Determine the (X, Y) coordinate at the center of the cell enclosing the given text.  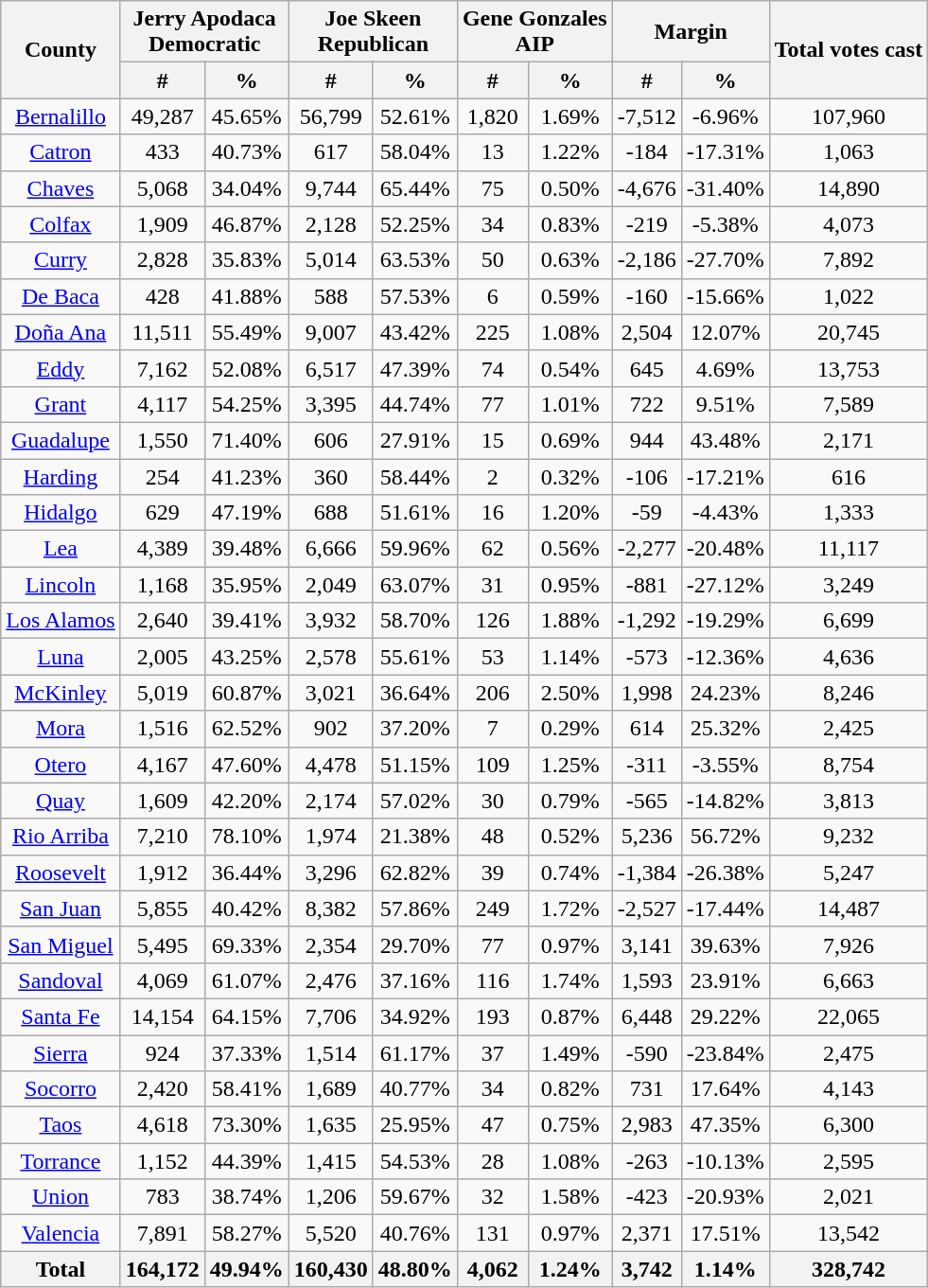
-1,384 (647, 873)
7,892 (849, 260)
7,589 (849, 404)
25.32% (725, 729)
-565 (647, 801)
1.49% (569, 1053)
40.42% (246, 909)
-6.96% (725, 116)
55.61% (414, 657)
47.19% (246, 513)
County (61, 49)
34.04% (246, 188)
Union (61, 1197)
614 (647, 729)
2,354 (331, 944)
53 (492, 657)
Hidalgo (61, 513)
3,296 (331, 873)
Joe SkeenRepublican (373, 32)
3,932 (331, 621)
225 (492, 332)
7,926 (849, 944)
58.04% (414, 152)
0.83% (569, 224)
0.50% (569, 188)
-160 (647, 296)
8,246 (849, 693)
Curry (61, 260)
1.20% (569, 513)
1,998 (647, 693)
-31.40% (725, 188)
0.59% (569, 296)
944 (647, 440)
1.01% (569, 404)
41.23% (246, 476)
52.61% (414, 116)
41.88% (246, 296)
16 (492, 513)
Total (61, 1269)
3,395 (331, 404)
0.54% (569, 368)
-573 (647, 657)
1.88% (569, 621)
39.41% (246, 621)
193 (492, 1016)
2,049 (331, 585)
35.83% (246, 260)
2,476 (331, 980)
64.15% (246, 1016)
-26.38% (725, 873)
54.25% (246, 404)
2,021 (849, 1197)
45.65% (246, 116)
1,152 (163, 1161)
7,706 (331, 1016)
63.53% (414, 260)
57.53% (414, 296)
2,371 (647, 1233)
-219 (647, 224)
783 (163, 1197)
0.82% (569, 1089)
42.20% (246, 801)
40.73% (246, 152)
-3.55% (725, 765)
17.64% (725, 1089)
Harding (61, 476)
43.48% (725, 440)
61.17% (414, 1053)
57.86% (414, 909)
29.70% (414, 944)
7,210 (163, 837)
2,174 (331, 801)
71.40% (246, 440)
35.95% (246, 585)
-10.13% (725, 1161)
5,855 (163, 909)
-17.44% (725, 909)
24.23% (725, 693)
249 (492, 909)
3,742 (647, 1269)
1.22% (569, 152)
-2,186 (647, 260)
48.80% (414, 1269)
254 (163, 476)
428 (163, 296)
Sierra (61, 1053)
9.51% (725, 404)
9,232 (849, 837)
-263 (647, 1161)
58.41% (246, 1089)
6,448 (647, 1016)
0.95% (569, 585)
17.51% (725, 1233)
Socorro (61, 1089)
-1,292 (647, 621)
Bernalillo (61, 116)
1,689 (331, 1089)
1.74% (569, 980)
49.94% (246, 1269)
5,236 (647, 837)
1,333 (849, 513)
-17.31% (725, 152)
50 (492, 260)
-590 (647, 1053)
57.02% (414, 801)
1,514 (331, 1053)
1,593 (647, 980)
6,300 (849, 1125)
9,744 (331, 188)
0.74% (569, 873)
206 (492, 693)
39 (492, 873)
11,117 (849, 549)
2,983 (647, 1125)
433 (163, 152)
1,168 (163, 585)
0.63% (569, 260)
Luna (61, 657)
3,021 (331, 693)
116 (492, 980)
4,069 (163, 980)
52.25% (414, 224)
-19.29% (725, 621)
Quay (61, 801)
14,154 (163, 1016)
25.95% (414, 1125)
1,550 (163, 440)
617 (331, 152)
2,005 (163, 657)
McKinley (61, 693)
55.49% (246, 332)
5,520 (331, 1233)
1.69% (569, 116)
Total votes cast (849, 49)
13,753 (849, 368)
51.61% (414, 513)
-4.43% (725, 513)
54.53% (414, 1161)
4,143 (849, 1089)
Jerry ApodacaDemocratic (204, 32)
69.33% (246, 944)
-423 (647, 1197)
4,389 (163, 549)
-20.93% (725, 1197)
1,415 (331, 1161)
1,912 (163, 873)
-5.38% (725, 224)
722 (647, 404)
59.67% (414, 1197)
4,636 (849, 657)
Otero (61, 765)
20,745 (849, 332)
1,635 (331, 1125)
2,504 (647, 332)
6,517 (331, 368)
Doña Ana (61, 332)
4,062 (492, 1269)
5,247 (849, 873)
Taos (61, 1125)
109 (492, 765)
1,022 (849, 296)
924 (163, 1053)
3,813 (849, 801)
Guadalupe (61, 440)
131 (492, 1233)
52.08% (246, 368)
Gene GonzalesAIP (534, 32)
7,162 (163, 368)
63.07% (414, 585)
2,420 (163, 1089)
43.42% (414, 332)
0.75% (569, 1125)
58.44% (414, 476)
902 (331, 729)
2,595 (849, 1161)
30 (492, 801)
62.52% (246, 729)
5,014 (331, 260)
Colfax (61, 224)
-4,676 (647, 188)
Grant (61, 404)
13 (492, 152)
62.82% (414, 873)
1.24% (569, 1269)
Margin (691, 32)
1,909 (163, 224)
2 (492, 476)
34.92% (414, 1016)
44.39% (246, 1161)
-2,527 (647, 909)
2.50% (569, 693)
37 (492, 1053)
2,171 (849, 440)
62 (492, 549)
7,891 (163, 1233)
47.35% (725, 1125)
6,663 (849, 980)
-311 (647, 765)
126 (492, 621)
164,172 (163, 1269)
645 (647, 368)
51.15% (414, 765)
59.96% (414, 549)
11,511 (163, 332)
8,382 (331, 909)
31 (492, 585)
San Juan (61, 909)
-106 (647, 476)
San Miguel (61, 944)
36.64% (414, 693)
58.27% (246, 1233)
-59 (647, 513)
Santa Fe (61, 1016)
2,828 (163, 260)
Torrance (61, 1161)
688 (331, 513)
160,430 (331, 1269)
4,117 (163, 404)
616 (849, 476)
47.60% (246, 765)
2,425 (849, 729)
0.79% (569, 801)
32 (492, 1197)
44.74% (414, 404)
28 (492, 1161)
75 (492, 188)
15 (492, 440)
39.63% (725, 944)
Sandoval (61, 980)
60.87% (246, 693)
40.77% (414, 1089)
47 (492, 1125)
0.52% (569, 837)
38.74% (246, 1197)
56.72% (725, 837)
61.07% (246, 980)
13,542 (849, 1233)
0.29% (569, 729)
47.39% (414, 368)
2,475 (849, 1053)
22,065 (849, 1016)
74 (492, 368)
73.30% (246, 1125)
629 (163, 513)
1.25% (569, 765)
58.70% (414, 621)
2,640 (163, 621)
-27.70% (725, 260)
1.72% (569, 909)
12.07% (725, 332)
6,666 (331, 549)
48 (492, 837)
1.58% (569, 1197)
0.32% (569, 476)
9,007 (331, 332)
3,141 (647, 944)
2,578 (331, 657)
5,068 (163, 188)
Rio Arriba (61, 837)
328,742 (849, 1269)
37.16% (414, 980)
360 (331, 476)
7 (492, 729)
-12.36% (725, 657)
37.33% (246, 1053)
46.87% (246, 224)
4,618 (163, 1125)
-184 (647, 152)
40.76% (414, 1233)
Mora (61, 729)
-14.82% (725, 801)
Catron (61, 152)
107,960 (849, 116)
14,890 (849, 188)
78.10% (246, 837)
Valencia (61, 1233)
-27.12% (725, 585)
-20.48% (725, 549)
23.91% (725, 980)
-2,277 (647, 549)
65.44% (414, 188)
36.44% (246, 873)
Eddy (61, 368)
-17.21% (725, 476)
8,754 (849, 765)
-23.84% (725, 1053)
49,287 (163, 116)
De Baca (61, 296)
606 (331, 440)
1,516 (163, 729)
4,167 (163, 765)
Lea (61, 549)
56,799 (331, 116)
Los Alamos (61, 621)
5,019 (163, 693)
-881 (647, 585)
0.56% (569, 549)
588 (331, 296)
731 (647, 1089)
1,206 (331, 1197)
27.91% (414, 440)
0.69% (569, 440)
Chaves (61, 188)
43.25% (246, 657)
0.87% (569, 1016)
37.20% (414, 729)
21.38% (414, 837)
1,974 (331, 837)
5,495 (163, 944)
-7,512 (647, 116)
4.69% (725, 368)
2,128 (331, 224)
1,609 (163, 801)
6 (492, 296)
39.48% (246, 549)
1,820 (492, 116)
6,699 (849, 621)
3,249 (849, 585)
Lincoln (61, 585)
Roosevelt (61, 873)
14,487 (849, 909)
4,073 (849, 224)
1,063 (849, 152)
-15.66% (725, 296)
29.22% (725, 1016)
4,478 (331, 765)
